Identify which cell holds the provided text, then report its (X, Y) central coordinate. 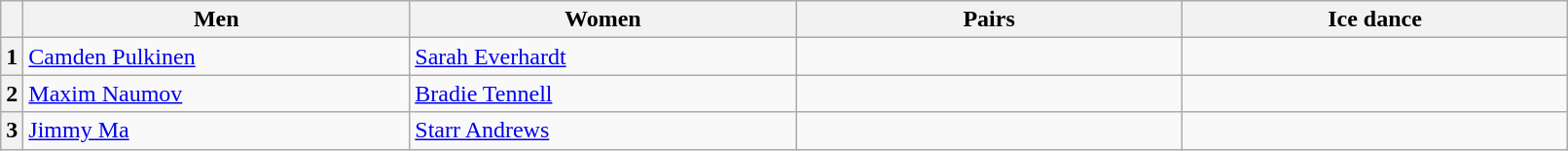
Maxim Naumov (216, 94)
Sarah Everhardt (603, 57)
Men (216, 19)
3 (12, 131)
Pairs (989, 19)
2 (12, 94)
Women (603, 19)
1 (12, 57)
Ice dance (1374, 19)
Jimmy Ma (216, 131)
Starr Andrews (603, 131)
Bradie Tennell (603, 94)
Camden Pulkinen (216, 57)
